Identify which cell holds the provided text, then report its [X, Y] central coordinate. 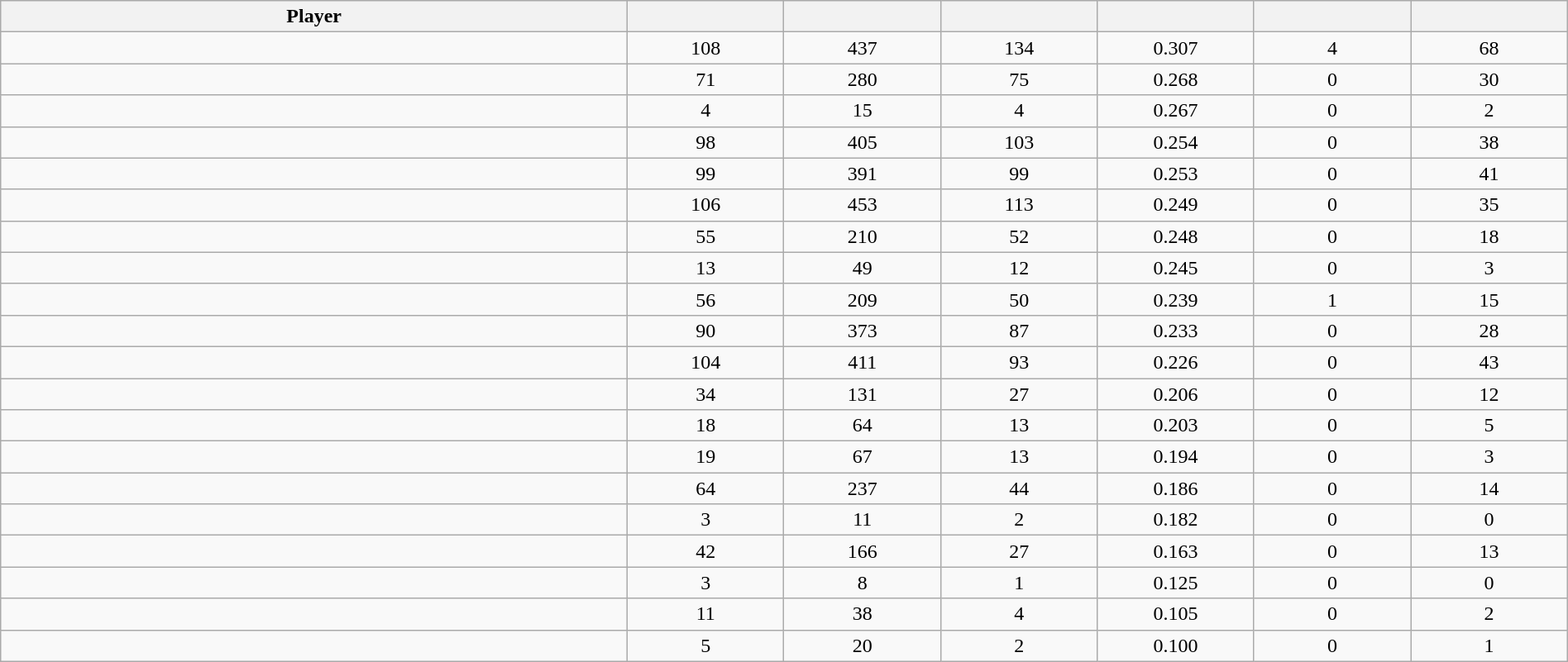
42 [706, 551]
56 [706, 299]
0.163 [1176, 551]
437 [862, 48]
134 [1019, 48]
0.253 [1176, 174]
67 [862, 457]
131 [862, 394]
0.182 [1176, 520]
28 [1489, 331]
43 [1489, 362]
52 [1019, 236]
453 [862, 205]
93 [1019, 362]
0.307 [1176, 48]
166 [862, 551]
0.194 [1176, 457]
30 [1489, 79]
0.267 [1176, 111]
41 [1489, 174]
373 [862, 331]
35 [1489, 205]
98 [706, 142]
8 [862, 583]
0.233 [1176, 331]
87 [1019, 331]
55 [706, 236]
20 [862, 645]
280 [862, 79]
237 [862, 488]
71 [706, 79]
0.248 [1176, 236]
391 [862, 174]
113 [1019, 205]
90 [706, 331]
0.254 [1176, 142]
210 [862, 236]
0.100 [1176, 645]
405 [862, 142]
411 [862, 362]
14 [1489, 488]
44 [1019, 488]
0.186 [1176, 488]
0.125 [1176, 583]
108 [706, 48]
49 [862, 268]
209 [862, 299]
0.105 [1176, 614]
0.249 [1176, 205]
0.239 [1176, 299]
50 [1019, 299]
0.203 [1176, 426]
68 [1489, 48]
0.268 [1176, 79]
103 [1019, 142]
Player [314, 17]
19 [706, 457]
106 [706, 205]
0.226 [1176, 362]
34 [706, 394]
75 [1019, 79]
0.206 [1176, 394]
0.245 [1176, 268]
104 [706, 362]
